Identify which cell holds the provided text, then report its (X, Y) central coordinate. 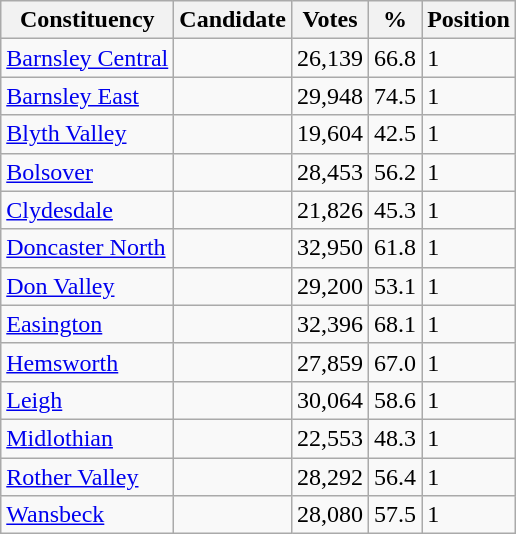
74.5 (396, 96)
Votes (330, 20)
61.8 (396, 248)
Blyth Valley (88, 134)
% (396, 20)
Barnsley Central (88, 58)
19,604 (330, 134)
21,826 (330, 210)
56.4 (396, 477)
Constituency (88, 20)
28,080 (330, 515)
27,859 (330, 362)
57.5 (396, 515)
66.8 (396, 58)
Rother Valley (88, 477)
56.2 (396, 172)
Don Valley (88, 286)
32,950 (330, 248)
Hemsworth (88, 362)
42.5 (396, 134)
26,139 (330, 58)
22,553 (330, 438)
Wansbeck (88, 515)
58.6 (396, 400)
Bolsover (88, 172)
68.1 (396, 324)
Doncaster North (88, 248)
Position (469, 20)
45.3 (396, 210)
28,453 (330, 172)
30,064 (330, 400)
67.0 (396, 362)
Candidate (233, 20)
29,948 (330, 96)
Leigh (88, 400)
Easington (88, 324)
48.3 (396, 438)
Barnsley East (88, 96)
Clydesdale (88, 210)
32,396 (330, 324)
28,292 (330, 477)
53.1 (396, 286)
Midlothian (88, 438)
29,200 (330, 286)
